Pinpoint the cell where the given text exists, returning its (X, Y) midpoint coordinate. 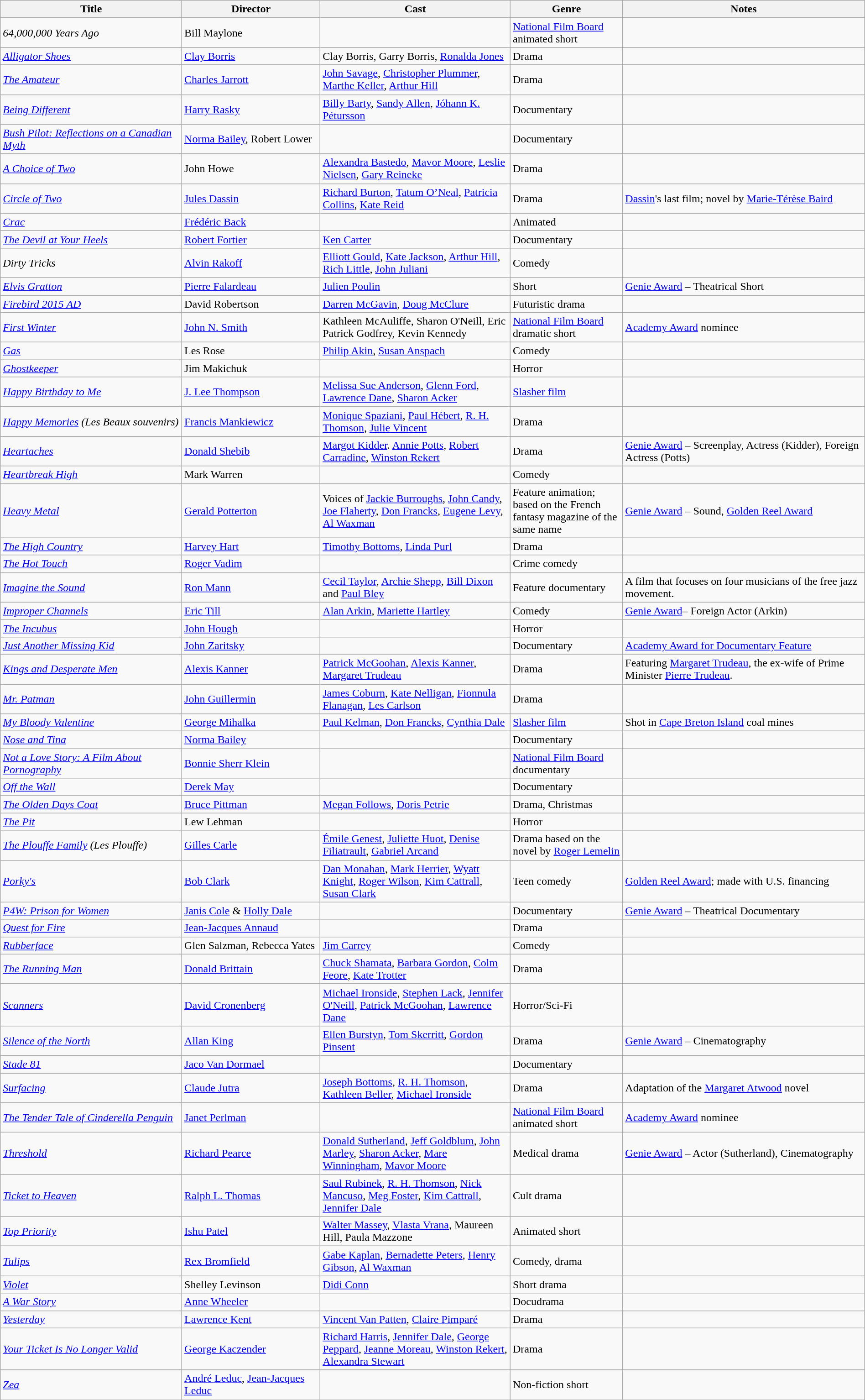
Timothy Bottoms, Linda Purl (415, 546)
Frédéric Back (251, 222)
John Zaritsky (251, 645)
Heavy Metal (91, 510)
Featuring Margaret Trudeau, the ex-wife of Prime Minister Pierre Trudeau. (744, 669)
Jaco Van Dormael (251, 1064)
Feature animation; based on the French fantasy magazine of the same name (566, 510)
John N. Smith (251, 328)
Genie Award – Actor (Sutherland), Cinematography (744, 1154)
Clay Borris (251, 56)
Genie Award – Cinematography (744, 1041)
Francis Mankiewicz (251, 422)
Glen Salzman, Rebecca Yates (251, 945)
Jim Makichuk (251, 368)
Alexis Kanner (251, 669)
Rubberface (91, 945)
John Savage, Christopher Plummer, Marthe Keller, Arthur Hill (415, 79)
Not a Love Story: A Film About Pornography (91, 763)
First Winter (91, 328)
Short drama (566, 1285)
Alexandra Bastedo, Mavor Moore, Leslie Nielsen, Gary Reineke (415, 169)
Alan Arkin, Mariette Hartley (415, 611)
Notes (744, 9)
John Hough (251, 628)
Alligator Shoes (91, 56)
A Choice of Two (91, 169)
Lawrence Kent (251, 1319)
The Olden Days Coat (91, 804)
Genie Award – Screenplay, Actress (Kidder), Foreign Actress (Potts) (744, 451)
Zea (91, 1385)
Norma Bailey, Robert Lower (251, 139)
Ghostkeeper (91, 368)
Derek May (251, 787)
Cult drama (566, 1196)
Cast (415, 9)
National Film Board dramatic short (566, 328)
National Film Board documentary (566, 763)
Elvis Gratton (91, 286)
Violet (91, 1285)
Happy Birthday to Me (91, 392)
Philip Akin, Susan Anspach (415, 351)
Drama based on the novel by Roger Lemelin (566, 845)
Imagine the Sound (91, 587)
The Devil at Your Heels (91, 239)
Bush Pilot: Reflections on a Canadian Myth (91, 139)
Dirty Tricks (91, 263)
Harry Rasky (251, 110)
A War Story (91, 1302)
Surfacing (91, 1087)
James Coburn, Kate Nelligan, Fionnula Flanagan, Les Carlson (415, 698)
Paul Kelman, Don Francks, Cynthia Dale (415, 723)
The Plouffe Family (Les Plouffe) (91, 845)
Melissa Sue Anderson, Glenn Ford, Lawrence Dane, Sharon Acker (415, 392)
Drama, Christmas (566, 804)
Genie Award – Theatrical Documentary (744, 911)
Academy Award for Documentary Feature (744, 645)
Dassin's last film; novel by Marie-Térèse Baird (744, 198)
Genre (566, 9)
Cecil Taylor, Archie Shepp, Bill Dixon and Paul Bley (415, 587)
David Robertson (251, 304)
Rex Bromfield (251, 1261)
Animated short (566, 1232)
The Incubus (91, 628)
Silence of the North (91, 1041)
My Bloody Valentine (91, 723)
Monique Spaziani, Paul Hébert, R. H. Thomson, Julie Vincent (415, 422)
George Kaczender (251, 1349)
Harvey Hart (251, 546)
Nose and Tina (91, 740)
Janis Cole & Holly Dale (251, 911)
Pierre Falardeau (251, 286)
Gabe Kaplan, Bernadette Peters, Henry Gibson, Al Waxman (415, 1261)
Mark Warren (251, 475)
Mr. Patman (91, 698)
Genie Award – Theatrical Short (744, 286)
Gas (91, 351)
Title (91, 9)
Futuristic drama (566, 304)
Ticket to Heaven (91, 1196)
Émile Genest, Juliette Huot, Denise Filiatrault, Gabriel Arcand (415, 845)
Janet Perlman (251, 1117)
Norma Bailey (251, 740)
Teen comedy (566, 881)
Lew Lehman (251, 822)
Billy Barty, Sandy Allen, Jóhann K. Pétursson (415, 110)
Golden Reel Award; made with U.S. financing (744, 881)
Porky's (91, 881)
Being Different (91, 110)
Ron Mann (251, 587)
Jim Carrey (415, 945)
Non-fiction short (566, 1385)
Improper Channels (91, 611)
Elliott Gould, Kate Jackson, Arthur Hill, Rich Little, John Juliani (415, 263)
The Hot Touch (91, 564)
Darren McGavin, Doug McClure (415, 304)
Bill Maylone (251, 33)
Feature documentary (566, 587)
The Amateur (91, 79)
Top Priority (91, 1232)
Margot Kidder. Annie Potts, Robert Carradine, Winston Rekert (415, 451)
Gilles Carle (251, 845)
Scanners (91, 1005)
Heartbreak High (91, 475)
Clay Borris, Garry Borris, Ronalda Jones (415, 56)
Quest for Fire (91, 928)
The Tender Tale of Cinderella Penguin (91, 1117)
Animated (566, 222)
Voices of Jackie Burroughs, John Candy, Joe Flaherty, Don Francks, Eugene Levy, Al Waxman (415, 510)
David Cronenberg (251, 1005)
Docudrama (566, 1302)
Ishu Patel (251, 1232)
Michael Ironside, Stephen Lack, Jennifer O'Neill, Patrick McGoohan, Lawrence Dane (415, 1005)
John Howe (251, 169)
Heartaches (91, 451)
Bruce Pittman (251, 804)
Richard Burton, Tatum O’Neal, Patricia Collins, Kate Reid (415, 198)
Anne Wheeler (251, 1302)
Happy Memories (Les Beaux souvenirs) (91, 422)
Yesterday (91, 1319)
P4W: Prison for Women (91, 911)
Megan Follows, Doris Petrie (415, 804)
Shot in Cape Breton Island coal mines (744, 723)
Shelley Levinson (251, 1285)
Stade 81 (91, 1064)
Les Rose (251, 351)
Ellen Burstyn, Tom Skerritt, Gordon Pinsent (415, 1041)
J. Lee Thompson (251, 392)
Saul Rubinek, R. H. Thomson, Nick Mancuso, Meg Foster, Kim Cattrall, Jennifer Dale (415, 1196)
Kathleen McAuliffe, Sharon O'Neill, Eric Patrick Godfrey, Kevin Kennedy (415, 328)
Jean-Jacques Annaud (251, 928)
Robert Fortier (251, 239)
64,000,000 Years Ago (91, 33)
Dan Monahan, Mark Herrier, Wyatt Knight, Roger Wilson, Kim Cattrall, Susan Clark (415, 881)
Claude Jutra (251, 1087)
Richard Harris, Jennifer Dale, George Peppard, Jeanne Moreau, Winston Rekert, Alexandra Stewart (415, 1349)
Ralph L. Thomas (251, 1196)
Vincent Van Patten, Claire Pimparé (415, 1319)
Firebird 2015 AD (91, 304)
André Leduc, Jean-Jacques Leduc (251, 1385)
Horror/Sci-Fi (566, 1005)
Your Ticket Is No Longer Valid (91, 1349)
Director (251, 9)
Bonnie Sherr Klein (251, 763)
Comedy, drama (566, 1261)
Jules Dassin (251, 198)
Circle of Two (91, 198)
Roger Vadim (251, 564)
Off the Wall (91, 787)
Patrick McGoohan, Alexis Kanner, Margaret Trudeau (415, 669)
George Mihalka (251, 723)
Crime comedy (566, 564)
Adaptation of the Margaret Atwood novel (744, 1087)
The High Country (91, 546)
The Running Man (91, 969)
Allan King (251, 1041)
Tulips (91, 1261)
Just Another Missing Kid (91, 645)
Short (566, 286)
Charles Jarrott (251, 79)
Medical drama (566, 1154)
Genie Award – Sound, Golden Reel Award (744, 510)
Threshold (91, 1154)
Bob Clark (251, 881)
Genie Award– Foreign Actor (Arkin) (744, 611)
Joseph Bottoms, R. H. Thomson, Kathleen Beller, Michael Ironside (415, 1087)
Kings and Desperate Men (91, 669)
Eric Till (251, 611)
Julien Poulin (415, 286)
John Guillermin (251, 698)
Walter Massey, Vlasta Vrana, Maureen Hill, Paula Mazzone (415, 1232)
Donald Sutherland, Jeff Goldblum, John Marley, Sharon Acker, Mare Winningham, Mavor Moore (415, 1154)
Chuck Shamata, Barbara Gordon, Colm Feore, Kate Trotter (415, 969)
The Pit (91, 822)
Didi Conn (415, 1285)
Gerald Potterton (251, 510)
Richard Pearce (251, 1154)
A film that focuses on four musicians of the free jazz movement. (744, 587)
Ken Carter (415, 239)
Donald Shebib (251, 451)
Crac (91, 222)
Alvin Rakoff (251, 263)
Donald Brittain (251, 969)
